Extract the (X, Y) coordinate from the center of the cell holding the provided text.  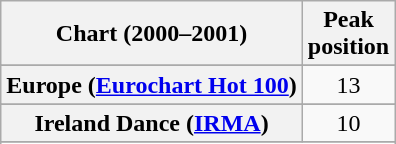
Peakposition (348, 34)
Chart (2000–2001) (152, 34)
10 (348, 123)
Ireland Dance (IRMA) (152, 123)
13 (348, 85)
Europe (Eurochart Hot 100) (152, 85)
